Extract the (X, Y) coordinate from the center of the cell holding the provided text.  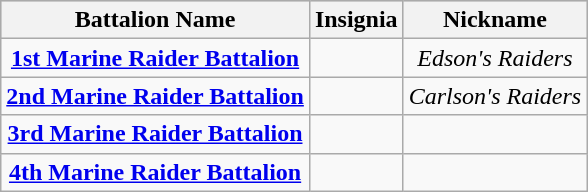
3rd Marine Raider Battalion (156, 134)
Insignia (356, 20)
Carlson's Raiders (495, 96)
1st Marine Raider Battalion (156, 58)
Edson's Raiders (495, 58)
Nickname (495, 20)
2nd Marine Raider Battalion (156, 96)
Battalion Name (156, 20)
4th Marine Raider Battalion (156, 172)
